Locate the cell with the specified text and output its [x, y] center coordinate. 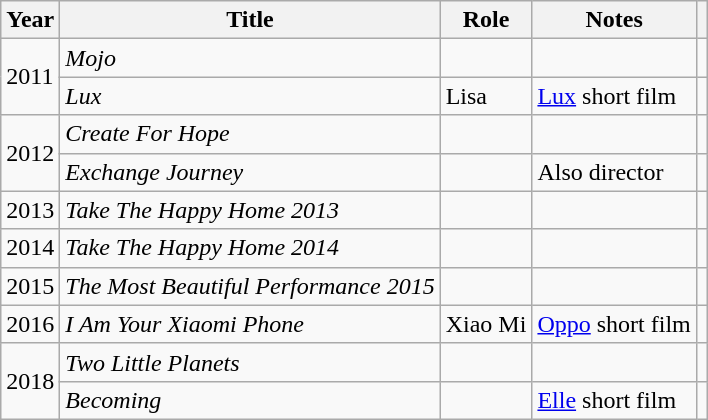
Two Little Planets [250, 362]
I Am Your Xiaomi Phone [250, 324]
2013 [30, 210]
Take The Happy Home 2014 [250, 248]
2014 [30, 248]
Title [250, 20]
Notes [614, 20]
2016 [30, 324]
2012 [30, 153]
Becoming [250, 400]
Role [486, 20]
The Most Beautiful Performance 2015 [250, 286]
Create For Hope [250, 134]
2011 [30, 77]
2018 [30, 381]
Lux short film [614, 96]
2015 [30, 286]
Lisa [486, 96]
Xiao Mi [486, 324]
Mojo [250, 58]
Oppo short film [614, 324]
Lux [250, 96]
Take The Happy Home 2013 [250, 210]
Elle short film [614, 400]
Also director [614, 172]
Year [30, 20]
Exchange Journey [250, 172]
